Determine the [X, Y] coordinate at the center of the cell enclosing the given text.  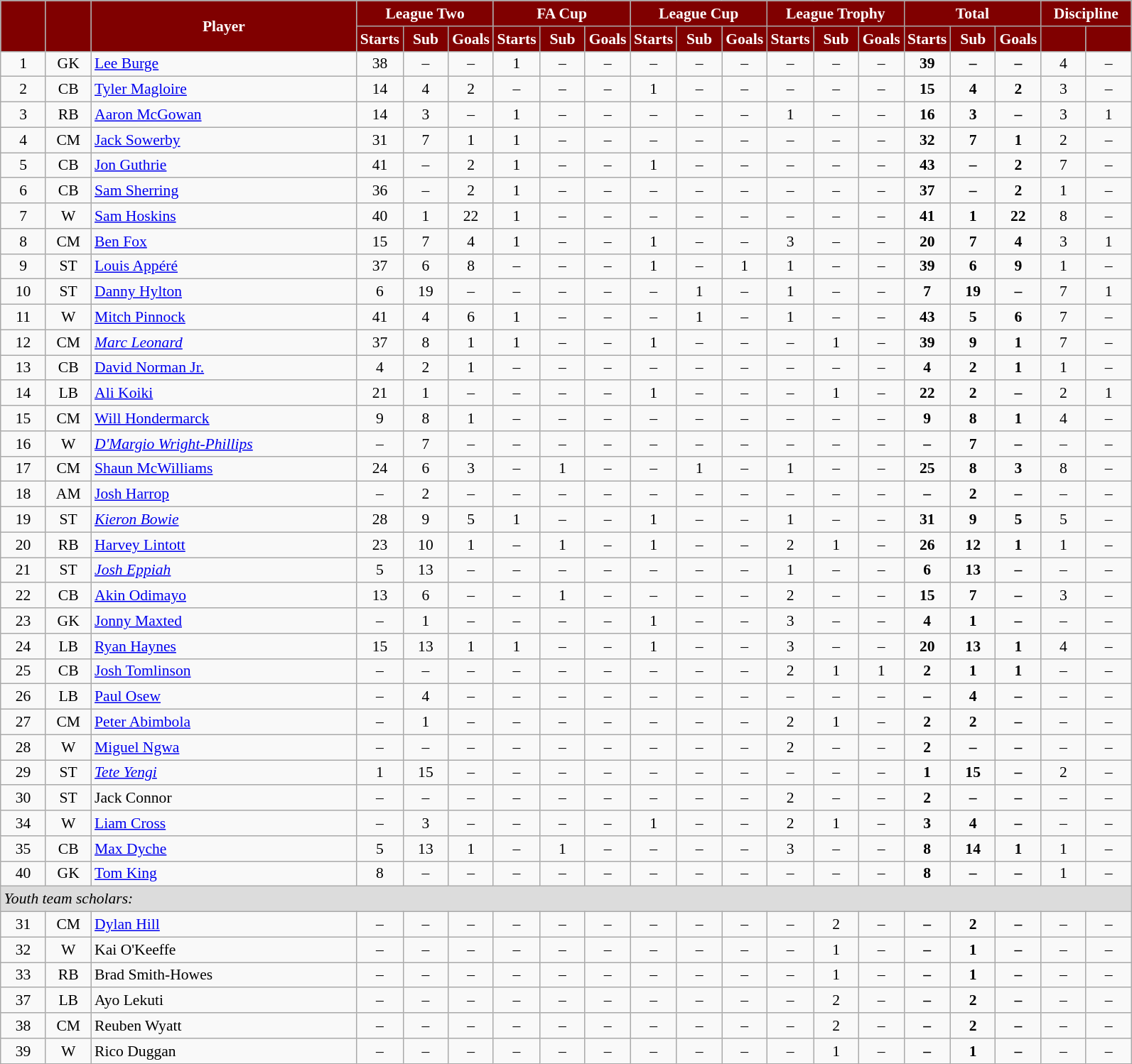
Danny Hylton [224, 292]
AM [68, 494]
Shaun McWilliams [224, 469]
League Cup [699, 13]
Ryan Haynes [224, 646]
Ayo Lekuti [224, 1001]
Sam Sherring [224, 191]
Youth team scholars: [566, 899]
11 [23, 317]
Harvey Lintott [224, 545]
Lee Burge [224, 64]
Akin Odimayo [224, 596]
Jack Connor [224, 798]
Josh Harrop [224, 494]
Reuben Wyatt [224, 1026]
29 [23, 773]
League Two [425, 13]
27 [23, 722]
David Norman Jr. [224, 368]
Louis Appéré [224, 266]
Josh Tomlinson [224, 671]
Paul Osew [224, 697]
Ali Koiki [224, 393]
18 [23, 494]
Mitch Pinnock [224, 317]
Brad Smith-Howes [224, 975]
Liam Cross [224, 823]
Marc Leonard [224, 342]
Tom King [224, 874]
Max Dyche [224, 849]
Rico Duggan [224, 1051]
Peter Abimbola [224, 722]
34 [23, 823]
Aaron McGowan [224, 115]
30 [23, 798]
36 [379, 191]
Dylan Hill [224, 925]
Jack Sowerby [224, 140]
Total [972, 13]
35 [23, 849]
D'Margio Wright-Phillips [224, 444]
Tete Yengi [224, 773]
17 [23, 469]
FA Cup [561, 13]
Miguel Ngwa [224, 747]
Ben Fox [224, 241]
Josh Eppiah [224, 570]
33 [23, 975]
Sam Hoskins [224, 216]
Discipline [1086, 13]
Kai O'Keeffe [224, 950]
League Trophy [836, 13]
Player [224, 26]
Will Hondermarck [224, 418]
Kieron Bowie [224, 520]
Jonny Maxted [224, 621]
Tyler Magloire [224, 89]
Jon Guthrie [224, 165]
